Search for the cell housing the specified text and yield its (x, y) center coordinate. 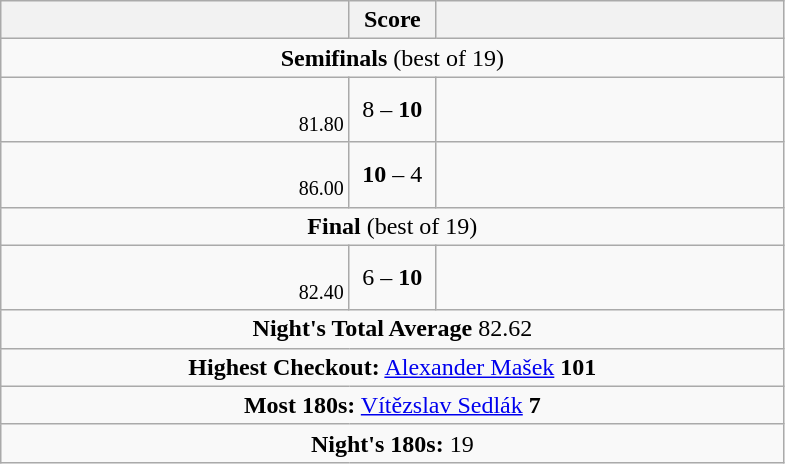
Score (392, 20)
82.40 (176, 278)
Night's Total Average 82.62 (392, 329)
8 – 10 (392, 110)
86.00 (176, 174)
6 – 10 (392, 278)
Highest Checkout: Alexander Mašek 101 (392, 367)
10 – 4 (392, 174)
Night's 180s: 19 (392, 443)
Final (best of 19) (392, 226)
Most 180s: Vítězslav Sedlák 7 (392, 405)
Semifinals (best of 19) (392, 58)
81.80 (176, 110)
